Scan for the cell matching the given text and deliver its [X, Y] coordinate at center. 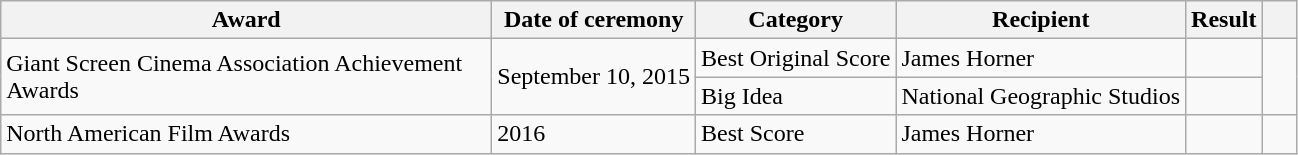
Best Score [796, 134]
Result [1224, 20]
North American Film Awards [246, 134]
Category [796, 20]
Date of ceremony [594, 20]
Award [246, 20]
National Geographic Studios [1041, 96]
Giant Screen Cinema Association Achievement Awards [246, 77]
Best Original Score [796, 58]
2016 [594, 134]
September 10, 2015 [594, 77]
Recipient [1041, 20]
Big Idea [796, 96]
